Determine the (X, Y) coordinate at the center of the cell enclosing the given text.  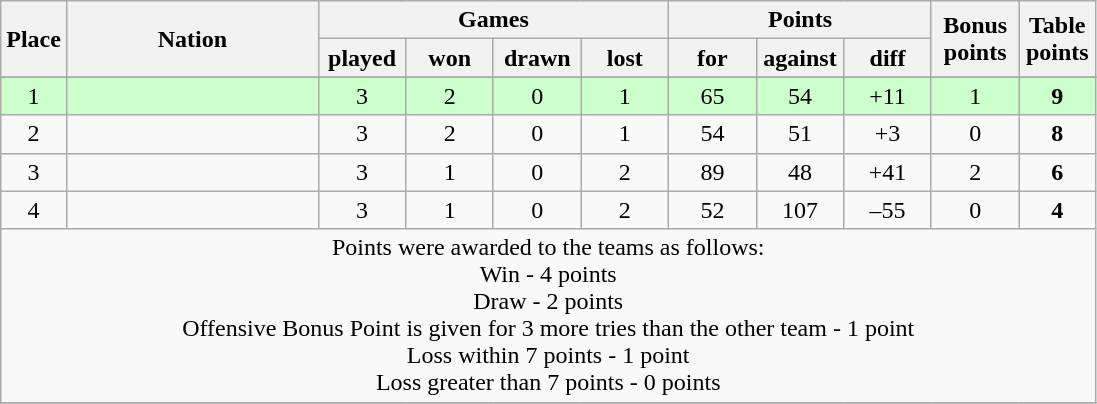
lost (625, 58)
drawn (537, 58)
played (362, 58)
6 (1058, 172)
8 (1058, 134)
diff (888, 58)
+41 (888, 172)
won (450, 58)
Games (493, 20)
89 (713, 172)
52 (713, 210)
+11 (888, 96)
65 (713, 96)
48 (800, 172)
against (800, 58)
Tablepoints (1058, 39)
9 (1058, 96)
Nation (192, 39)
Points (800, 20)
+3 (888, 134)
107 (800, 210)
–55 (888, 210)
for (713, 58)
51 (800, 134)
Place (34, 39)
Bonuspoints (975, 39)
